Extract the (x, y) coordinate from the center of the cell holding the provided text.  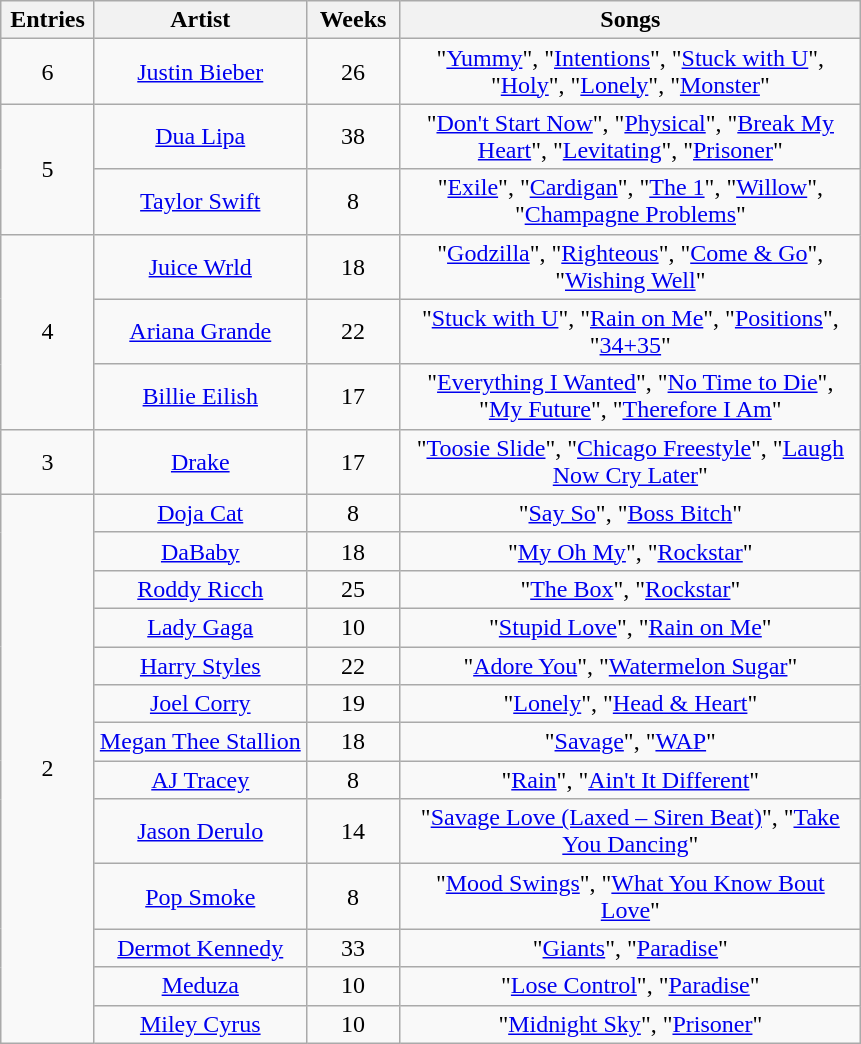
Joel Corry (200, 704)
4 (48, 332)
Juice Wrld (200, 266)
2 (48, 768)
Artist (200, 20)
Dermot Kennedy (200, 948)
"Midnight Sky", "Prisoner" (630, 1024)
"Savage Love (Laxed – Siren Beat)", "Take You Dancing" (630, 832)
14 (353, 832)
Doja Cat (200, 513)
"Adore You", "Watermelon Sugar" (630, 665)
"Lonely", "Head & Heart" (630, 704)
"Mood Swings", "What You Know Bout Love" (630, 896)
Entries (48, 20)
"Rain", "Ain't It Different" (630, 780)
6 (48, 72)
"Lose Control", "Paradise" (630, 986)
"Yummy", "Intentions", "Stuck with U", "Holy", "Lonely", "Monster" (630, 72)
"Stupid Love", "Rain on Me" (630, 627)
26 (353, 72)
Drake (200, 462)
Pop Smoke (200, 896)
Roddy Ricch (200, 589)
Songs (630, 20)
Harry Styles (200, 665)
38 (353, 136)
Taylor Swift (200, 202)
Lady Gaga (200, 627)
Ariana Grande (200, 332)
Justin Bieber (200, 72)
DaBaby (200, 551)
"Savage", "WAP" (630, 742)
25 (353, 589)
"Stuck with U", "Rain on Me", "Positions", "34+35" (630, 332)
"Godzilla", "Righteous", "Come & Go", "Wishing Well" (630, 266)
"Giants", "Paradise" (630, 948)
"My Oh My", "Rockstar" (630, 551)
"Toosie Slide", "Chicago Freestyle", "Laugh Now Cry Later" (630, 462)
"Say So", "Boss Bitch" (630, 513)
Miley Cyrus (200, 1024)
3 (48, 462)
33 (353, 948)
Dua Lipa (200, 136)
"Don't Start Now", "Physical", "Break My Heart", "Levitating", "Prisoner" (630, 136)
5 (48, 169)
19 (353, 704)
Megan Thee Stallion (200, 742)
"Everything I Wanted", "No Time to Die", "My Future", "Therefore I Am" (630, 396)
Weeks (353, 20)
Jason Derulo (200, 832)
Billie Eilish (200, 396)
Meduza (200, 986)
"The Box", "Rockstar" (630, 589)
"Exile", "Cardigan", "The 1", "Willow", "Champagne Problems" (630, 202)
AJ Tracey (200, 780)
